Capture the cell that displays the provided text and extract its (X, Y) central coordinate. 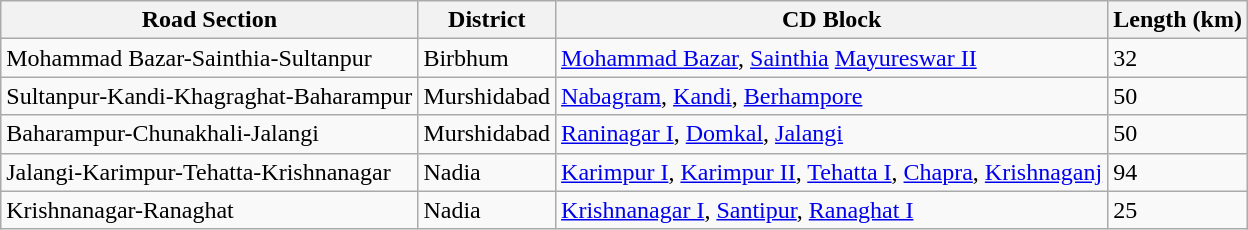
Road Section (210, 20)
Nabagram, Kandi, Berhampore (832, 96)
32 (1178, 58)
Baharampur-Chunakhali-Jalangi (210, 134)
Krishnanagar-Ranaghat (210, 210)
Raninagar I, Domkal, Jalangi (832, 134)
District (487, 20)
Mohammad Bazar-Sainthia-Sultanpur (210, 58)
Sultanpur-Kandi-Khagraghat-Baharampur (210, 96)
Length (km) (1178, 20)
94 (1178, 172)
CD Block (832, 20)
Mohammad Bazar, Sainthia Mayureswar II (832, 58)
Jalangi-Karimpur-Tehatta-Krishnanagar (210, 172)
Birbhum (487, 58)
25 (1178, 210)
Krishnanagar I, Santipur, Ranaghat I (832, 210)
Karimpur I, Karimpur II, Tehatta I, Chapra, Krishnaganj (832, 172)
